Scan for the cell matching the given text and deliver its (X, Y) coordinate at center. 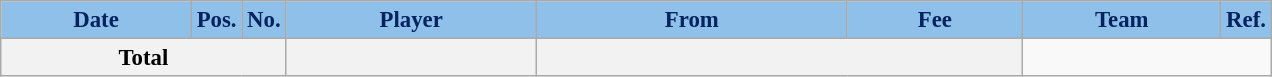
No. (264, 20)
Player (412, 20)
Pos. (216, 20)
Date (96, 20)
Team (1122, 20)
Total (144, 58)
Ref. (1246, 20)
Fee (935, 20)
From (692, 20)
